Return the [x, y] coordinate for the center point of the cell that contains the specified text.  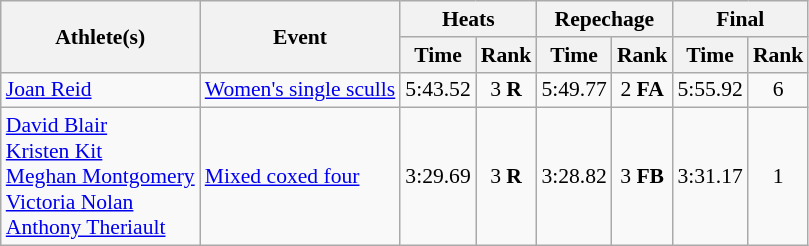
David BlairKristen KitMeghan MontgomeryVictoria NolanAnthony Theriault [100, 177]
Joan Reid [100, 90]
3 FB [642, 177]
5:43.52 [438, 90]
Athlete(s) [100, 36]
5:49.77 [574, 90]
Women's single sculls [300, 90]
5:55.92 [710, 90]
Heats [468, 19]
Repechage [604, 19]
3:31.17 [710, 177]
1 [778, 177]
Event [300, 36]
6 [778, 90]
3:29.69 [438, 177]
Final [740, 19]
2 FA [642, 90]
Mixed coxed four [300, 177]
3:28.82 [574, 177]
